Identify which cell holds the provided text, then report its [x, y] central coordinate. 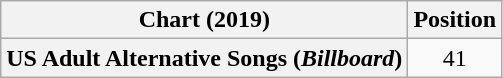
Position [455, 20]
US Adult Alternative Songs (Billboard) [204, 58]
41 [455, 58]
Chart (2019) [204, 20]
